Scan for the cell matching the given text and deliver its (x, y) coordinate at center. 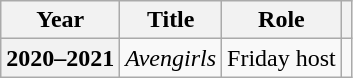
Year (60, 20)
Avengirls (171, 58)
2020–2021 (60, 58)
Role (282, 20)
Title (171, 20)
Friday host (282, 58)
